Search for the cell housing the specified text and yield its (x, y) center coordinate. 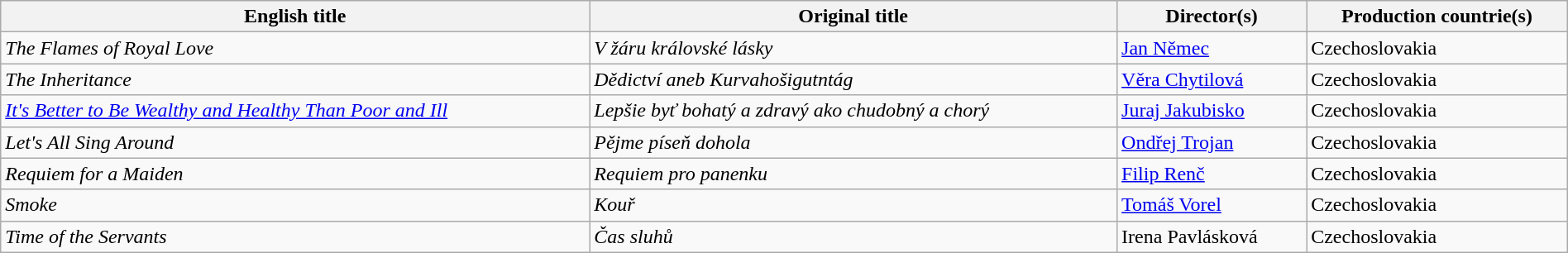
Requiem for a Maiden (295, 174)
It's Better to Be Wealthy and Healthy Than Poor and Ill (295, 111)
Tomáš Vorel (1212, 205)
The Flames of Royal Love (295, 48)
Irena Pavlásková (1212, 236)
Let's All Sing Around (295, 142)
Time of the Servants (295, 236)
English title (295, 17)
Věra Chytilová (1212, 79)
Ondřej Trojan (1212, 142)
Requiem pro panenku (853, 174)
Smoke (295, 205)
Čas sluhů (853, 236)
Dědictví aneb Kurvahošigutntág (853, 79)
Kouř (853, 205)
Director(s) (1212, 17)
V žáru královské lásky (853, 48)
Pějme píseň dohola (853, 142)
The Inheritance (295, 79)
Juraj Jakubisko (1212, 111)
Production countrie(s) (1437, 17)
Original title (853, 17)
Lepšie byť bohatý a zdravý ako chudobný a chorý (853, 111)
Filip Renč (1212, 174)
Jan Němec (1212, 48)
